Identify which cell holds the provided text, then report its (X, Y) central coordinate. 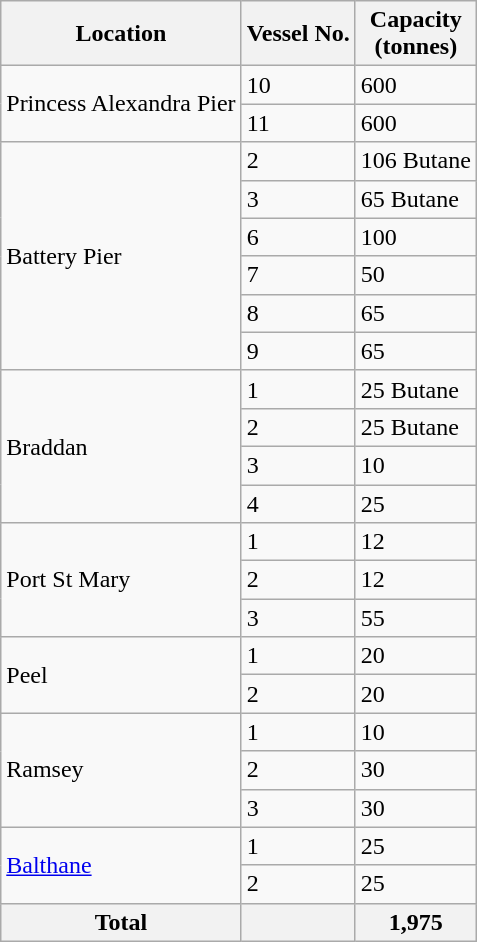
1,975 (416, 922)
11 (298, 123)
Total (121, 922)
50 (416, 275)
Capacity(tonnes) (416, 34)
9 (298, 351)
100 (416, 237)
65 Butane (416, 199)
Battery Pier (121, 256)
55 (416, 618)
Braddan (121, 446)
106 Butane (416, 161)
Location (121, 34)
Balthane (121, 865)
Vessel No. (298, 34)
7 (298, 275)
6 (298, 237)
4 (298, 503)
8 (298, 313)
Ramsey (121, 770)
Princess Alexandra Pier (121, 104)
Port St Mary (121, 580)
Peel (121, 675)
